Return the (x, y) coordinate for the center point of the cell that contains the specified text.  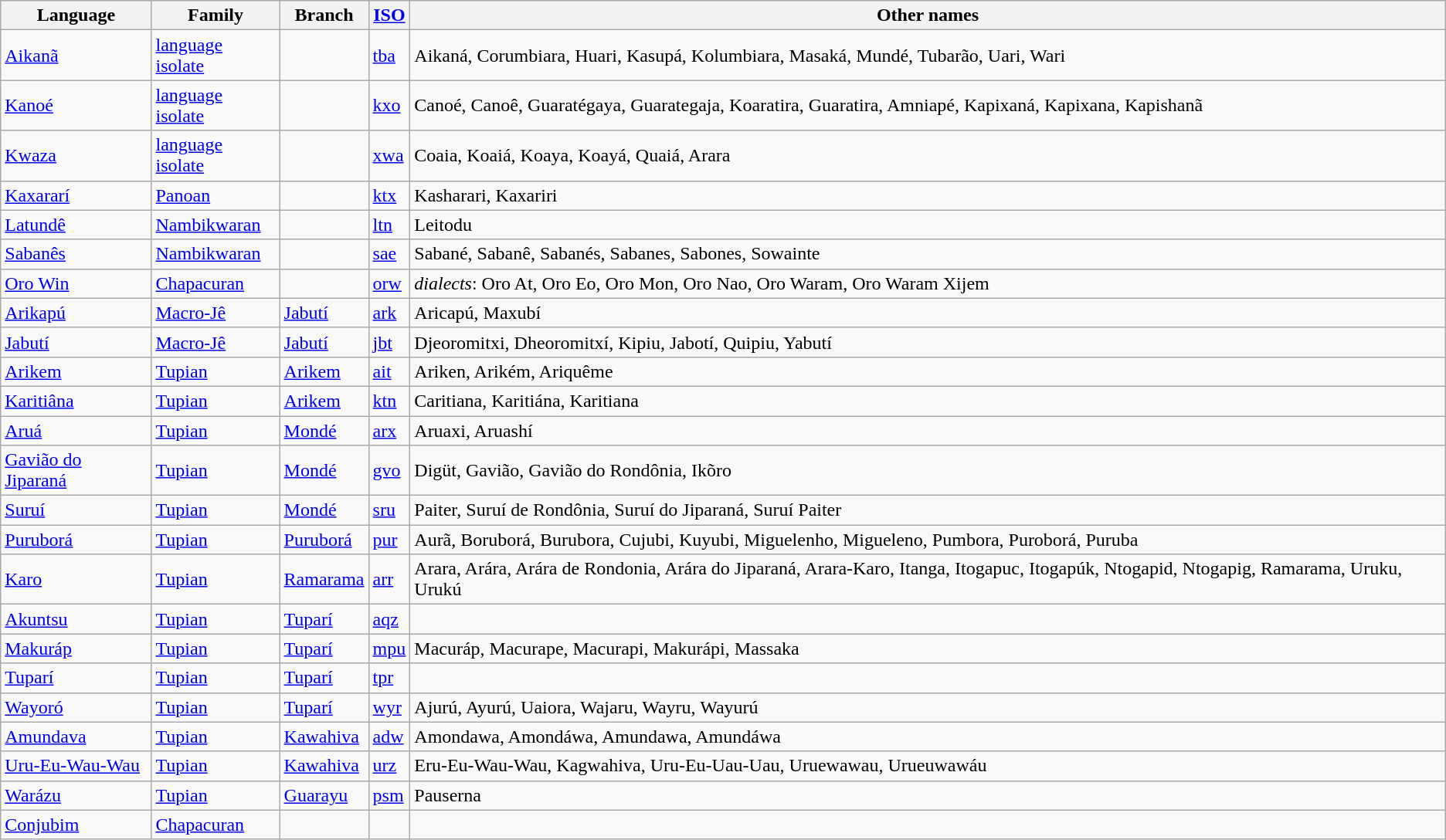
Ramarama (324, 579)
Branch (324, 15)
Coaia, Koaiá, Koaya, Koayá, Quaiá, Arara (928, 156)
Makuráp (76, 649)
Caritiana, Karitiána, Karitiana (928, 401)
Sabanês (76, 254)
Kwaza (76, 156)
Conjubim (76, 825)
ktx (389, 195)
Ariken, Arikém, Ariquême (928, 371)
dialects: Oro At, Oro Eo, Oro Mon, Oro Nao, Oro Waram, Oro Waram Xijem (928, 283)
gvo (389, 471)
Kaxararí (76, 195)
pur (389, 540)
Aricapú, Maxubí (928, 313)
arx (389, 430)
Leitodu (928, 225)
Aikanã (76, 56)
Aikaná, Corumbiara, Huari, Kasupá, Kolumbiara, Masaká, Mundé, Tubarão, Uari, Wari (928, 56)
Other names (928, 15)
Karo (76, 579)
Uru-Eu-Wau-Wau (76, 766)
kxo (389, 105)
Amondawa, Amondáwa, Amundawa, Amundáwa (928, 737)
adw (389, 737)
Pauserna (928, 795)
Amundava (76, 737)
Latundê (76, 225)
ark (389, 313)
ISO (389, 15)
Akuntsu (76, 619)
Ajurú, Ayurú, Uaiora, Wajaru, Wayru, Wayurú (928, 707)
jbt (389, 342)
Panoan (216, 195)
Djeoromitxi, Dheoromitxí, Kipiu, Jabotí, Quipiu, Yabutí (928, 342)
Family (216, 15)
wyr (389, 707)
Arikapú (76, 313)
Aurã, Boruborá, Burubora, Cujubi, Kuyubi, Miguelenho, Migueleno, Pumbora, Puroborá, Puruba (928, 540)
Wayoró (76, 707)
aqz (389, 619)
Karitiâna (76, 401)
Macuráp, Macurape, Macurapi, Makurápi, Massaka (928, 649)
orw (389, 283)
Sabané, Sabanê, Sabanés, Sabanes, Sabones, Sowainte (928, 254)
tba (389, 56)
mpu (389, 649)
ltn (389, 225)
psm (389, 795)
Kanoé (76, 105)
Paiter, Suruí de Rondônia, Suruí do Jiparaná, Suruí Paiter (928, 510)
Aruá (76, 430)
Gavião do Jiparaná (76, 471)
arr (389, 579)
Language (76, 15)
sru (389, 510)
xwa (389, 156)
Eru-Eu-Wau-Wau, Kagwahiva, Uru-Eu-Uau-Uau, Uruewawau, Urueuwawáu (928, 766)
urz (389, 766)
Aruaxi, Aruashí (928, 430)
Digüt, Gavião, Gavião do Rondônia, Ikõro (928, 471)
Suruí (76, 510)
Kasharari, Kaxariri (928, 195)
Guarayu (324, 795)
ktn (389, 401)
Arara, Arára, Arára de Rondonia, Arára do Jiparaná, Arara-Karo, Itanga, Itogapuc, Itogapúk, Ntogapid, Ntogapig, Ramarama, Uruku, Urukú (928, 579)
Canoé, Canoê, Guaratégaya, Guarategaja, Koaratira, Guaratira, Amniapé, Kapixaná, Kapixana, Kapishanã (928, 105)
ait (389, 371)
tpr (389, 678)
sae (389, 254)
Oro Win (76, 283)
Warázu (76, 795)
